Identify which cell holds the provided text, then report its (x, y) central coordinate. 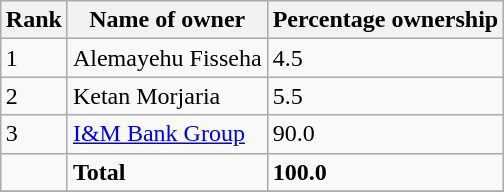
3 (34, 134)
I&M Bank Group (167, 134)
Name of owner (167, 20)
Rank (34, 20)
Percentage ownership (386, 20)
1 (34, 58)
Ketan Morjaria (167, 96)
5.5 (386, 96)
4.5 (386, 58)
Total (167, 172)
2 (34, 96)
Alemayehu Fisseha (167, 58)
90.0 (386, 134)
100.0 (386, 172)
